Scan for the cell matching the given text and deliver its [X, Y] coordinate at center. 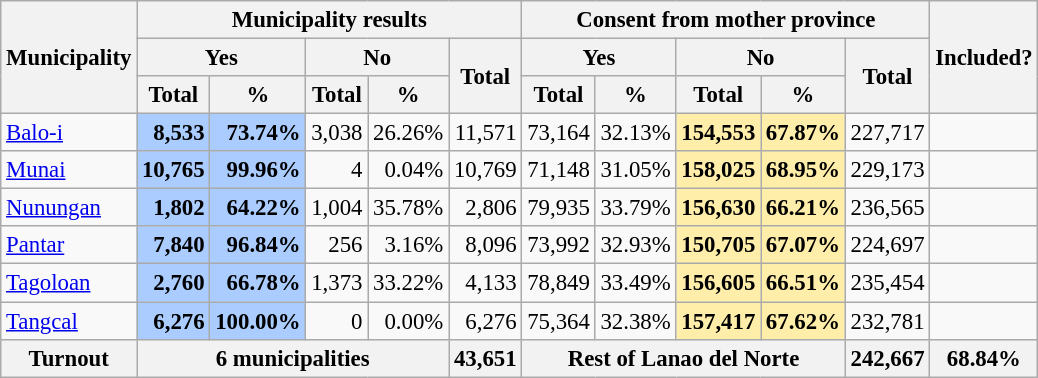
Municipality results [330, 20]
78,849 [558, 283]
1,802 [174, 208]
67.87% [804, 133]
256 [337, 245]
229,173 [888, 170]
35.78% [408, 208]
73.74% [258, 133]
3,038 [337, 133]
8,533 [174, 133]
75,364 [558, 321]
242,667 [888, 358]
1,004 [337, 208]
26.26% [408, 133]
68.95% [804, 170]
236,565 [888, 208]
4,133 [486, 283]
96.84% [258, 245]
Tangcal [69, 321]
Municipality [69, 58]
32.38% [636, 321]
68.84% [984, 358]
3.16% [408, 245]
2,806 [486, 208]
66.51% [804, 283]
227,717 [888, 133]
1,373 [337, 283]
11,571 [486, 133]
Pantar [69, 245]
66.21% [804, 208]
79,935 [558, 208]
Nunungan [69, 208]
10,765 [174, 170]
32.93% [636, 245]
0.00% [408, 321]
33.22% [408, 283]
10,769 [486, 170]
43,651 [486, 358]
156,630 [718, 208]
Turnout [69, 358]
158,025 [718, 170]
73,164 [558, 133]
Rest of Lanao del Norte [684, 358]
154,553 [718, 133]
32.13% [636, 133]
Munai [69, 170]
71,148 [558, 170]
7,840 [174, 245]
156,605 [718, 283]
232,781 [888, 321]
Tagoloan [69, 283]
0.04% [408, 170]
67.07% [804, 245]
150,705 [718, 245]
99.96% [258, 170]
Balo-i [69, 133]
66.78% [258, 283]
73,992 [558, 245]
33.49% [636, 283]
64.22% [258, 208]
4 [337, 170]
33.79% [636, 208]
6 municipalities [293, 358]
67.62% [804, 321]
100.00% [258, 321]
0 [337, 321]
31.05% [636, 170]
Included? [984, 58]
Consent from mother province [726, 20]
157,417 [718, 321]
224,697 [888, 245]
8,096 [486, 245]
235,454 [888, 283]
2,760 [174, 283]
